Scan for the cell matching the given text and deliver its [x, y] coordinate at center. 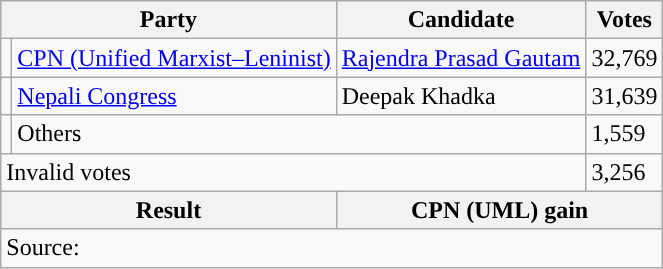
Deepak Khadka [461, 96]
Source: [332, 248]
CPN (UML) gain [500, 210]
3,256 [624, 172]
CPN (Unified Marxist–Leninist) [174, 58]
Votes [624, 20]
31,639 [624, 96]
Result [168, 210]
Candidate [461, 20]
Party [168, 20]
1,559 [624, 134]
Rajendra Prasad Gautam [461, 58]
32,769 [624, 58]
Others [299, 134]
Invalid votes [294, 172]
Nepali Congress [174, 96]
